Find where the given text appears and provide that cell's center as (X, Y) coordinate. 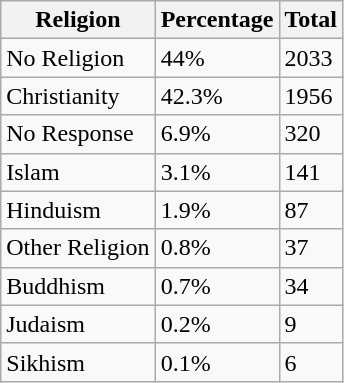
Other Religion (78, 248)
Total (311, 20)
No Religion (78, 58)
141 (311, 172)
Hinduism (78, 210)
Islam (78, 172)
Religion (78, 20)
No Response (78, 134)
Buddhism (78, 286)
320 (311, 134)
0.7% (217, 286)
0.2% (217, 324)
Judaism (78, 324)
87 (311, 210)
Percentage (217, 20)
42.3% (217, 96)
1.9% (217, 210)
0.8% (217, 248)
6 (311, 362)
Christianity (78, 96)
44% (217, 58)
34 (311, 286)
Sikhism (78, 362)
6.9% (217, 134)
37 (311, 248)
2033 (311, 58)
1956 (311, 96)
0.1% (217, 362)
3.1% (217, 172)
9 (311, 324)
